Search for the cell housing the specified text and yield its (x, y) center coordinate. 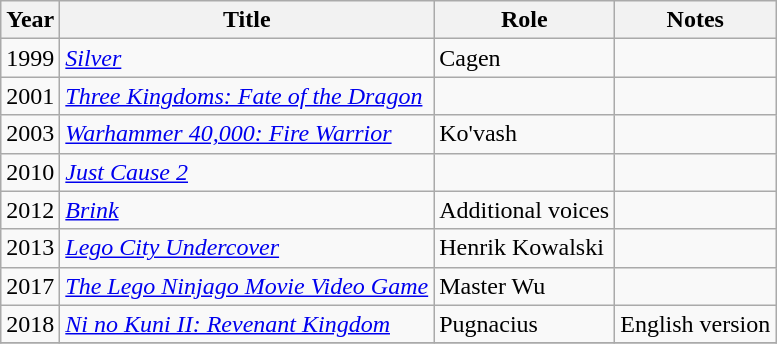
Cagen (524, 58)
Additional voices (524, 210)
Master Wu (524, 286)
Year (30, 20)
2003 (30, 134)
1999 (30, 58)
Role (524, 20)
2010 (30, 172)
2013 (30, 248)
Notes (696, 20)
English version (696, 324)
2017 (30, 286)
Ko'vash (524, 134)
2001 (30, 96)
The Lego Ninjago Movie Video Game (247, 286)
Pugnacius (524, 324)
Henrik Kowalski (524, 248)
Ni no Kuni II: Revenant Kingdom (247, 324)
Warhammer 40,000: Fire Warrior (247, 134)
2018 (30, 324)
2012 (30, 210)
Lego City Undercover (247, 248)
Just Cause 2 (247, 172)
Silver (247, 58)
Title (247, 20)
Three Kingdoms: Fate of the Dragon (247, 96)
Brink (247, 210)
